Capture the cell that displays the provided text and extract its [X, Y] central coordinate. 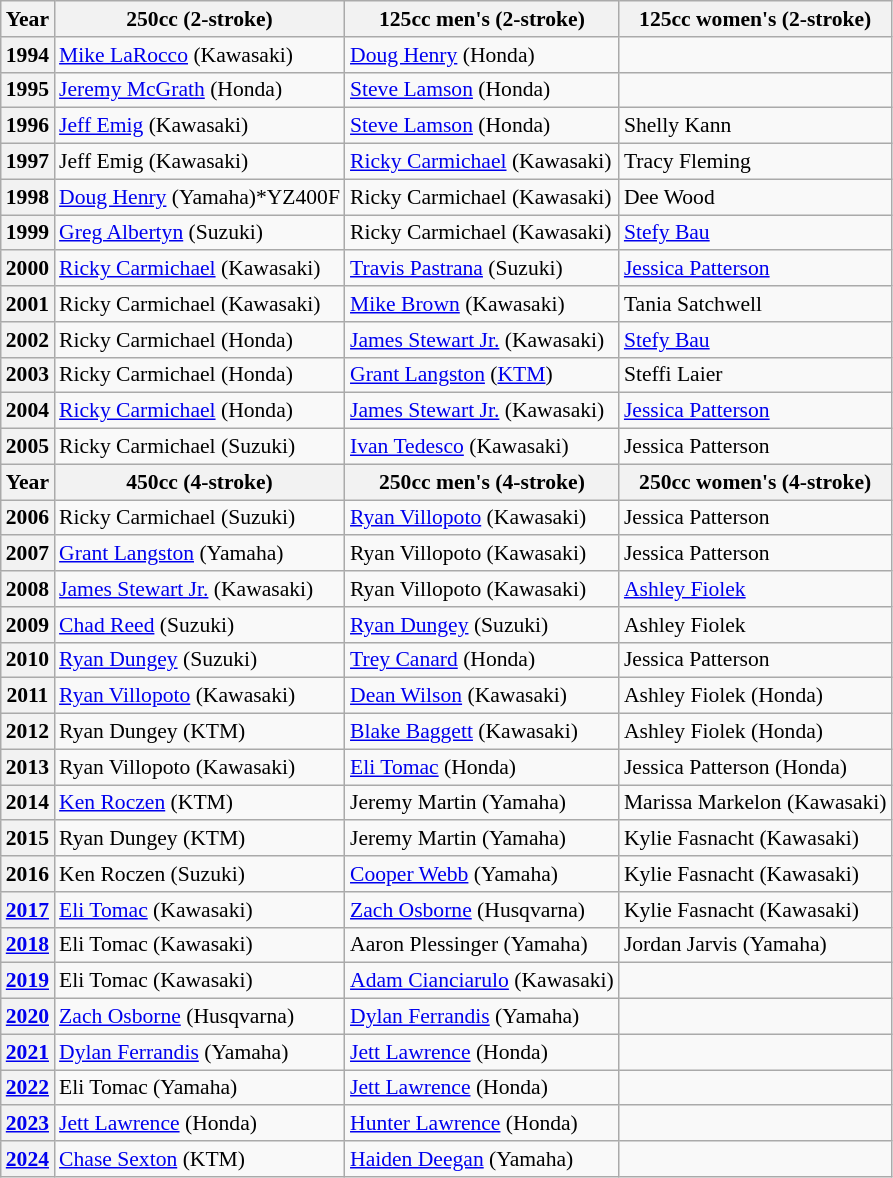
250cc men's (4-stroke) [482, 482]
Ivan Tedesco (Kawasaki) [482, 447]
Doug Henry (Honda) [482, 55]
2001 [28, 304]
2003 [28, 375]
2012 [28, 732]
125cc women's (2-stroke) [756, 19]
Chase Sexton (KTM) [200, 1159]
2007 [28, 554]
2020 [28, 1017]
Chad Reed (Suzuki) [200, 625]
Tania Satchwell [756, 304]
Tracy Fleming [756, 162]
2008 [28, 589]
Grant Langston (Yamaha) [200, 554]
Hunter Lawrence (Honda) [482, 1124]
1999 [28, 233]
1994 [28, 55]
Steffi Laier [756, 375]
2018 [28, 945]
Jessica Patterson (Honda) [756, 767]
250cc women's (4-stroke) [756, 482]
450cc (4-stroke) [200, 482]
2011 [28, 696]
Blake Baggett (Kawasaki) [482, 732]
1996 [28, 126]
2006 [28, 518]
Grant Langston (KTM) [482, 375]
2017 [28, 910]
Adam Cianciarulo (Kawasaki) [482, 981]
2000 [28, 269]
2015 [28, 839]
Ken Roczen (Suzuki) [200, 874]
2013 [28, 767]
250cc (2-stroke) [200, 19]
2019 [28, 981]
125cc men's (2-stroke) [482, 19]
2023 [28, 1124]
Haiden Deegan (Yamaha) [482, 1159]
Mike LaRocco (Kawasaki) [200, 55]
Travis Pastrana (Suzuki) [482, 269]
2014 [28, 803]
Eli Tomac (Honda) [482, 767]
2005 [28, 447]
2009 [28, 625]
2002 [28, 340]
2004 [28, 411]
Mike Brown (Kawasaki) [482, 304]
Trey Canard (Honda) [482, 660]
Doug Henry (Yamaha)*YZ400F [200, 197]
Ken Roczen (KTM) [200, 803]
Marissa Markelon (Kawasaki) [756, 803]
Aaron Plessinger (Yamaha) [482, 945]
2016 [28, 874]
1995 [28, 90]
1997 [28, 162]
Jeremy McGrath (Honda) [200, 90]
2024 [28, 1159]
Cooper Webb (Yamaha) [482, 874]
2021 [28, 1052]
Dean Wilson (Kawasaki) [482, 696]
1998 [28, 197]
Dee Wood [756, 197]
Shelly Kann [756, 126]
2010 [28, 660]
Jordan Jarvis (Yamaha) [756, 945]
2022 [28, 1088]
Greg Albertyn (Suzuki) [200, 233]
Eli Tomac (Yamaha) [200, 1088]
